Identify which cell holds the provided text, then report its [X, Y] central coordinate. 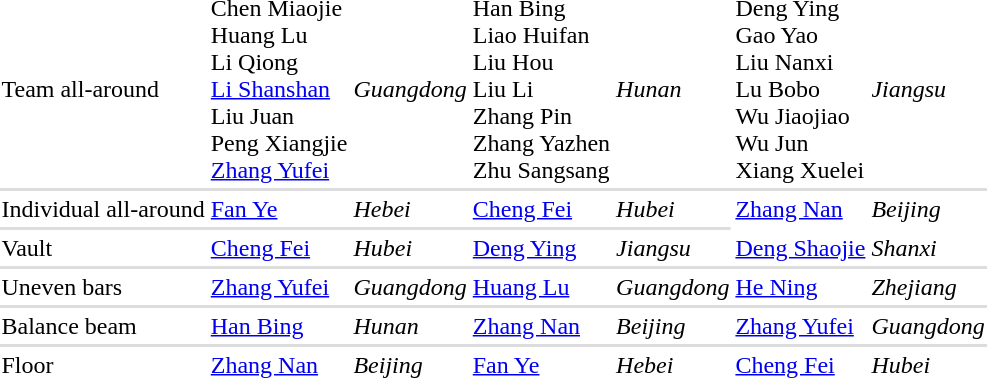
Deng Ying [541, 248]
Uneven bars [103, 287]
Zhejiang [928, 287]
Huang Lu [541, 287]
Hunan [410, 326]
Fan Ye [279, 209]
Shanxi [928, 248]
Hebei [410, 209]
Vault [103, 248]
Individual all-around [103, 209]
Deng Shaojie [800, 248]
Han Bing [279, 326]
Jiangsu [673, 248]
Balance beam [103, 326]
He Ning [800, 287]
